Return the [X, Y] coordinate for the center point of the cell that contains the specified text.  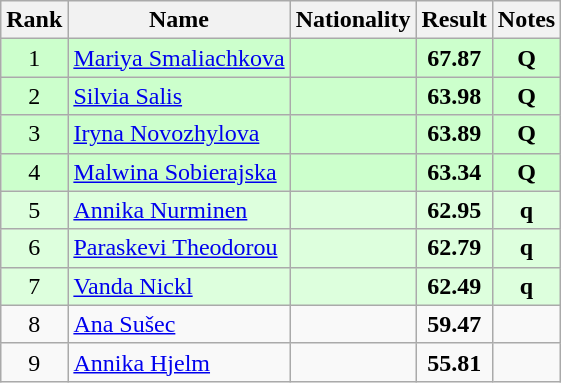
Malwina Sobierajska [179, 172]
Silvia Salis [179, 96]
63.98 [454, 96]
5 [34, 210]
9 [34, 362]
67.87 [454, 58]
Iryna Novozhylova [179, 134]
Annika Hjelm [179, 362]
Vanda Nickl [179, 286]
4 [34, 172]
62.95 [454, 210]
Paraskevi Theodorou [179, 248]
Notes [526, 20]
Annika Nurminen [179, 210]
Rank [34, 20]
Nationality [353, 20]
Result [454, 20]
8 [34, 324]
3 [34, 134]
Name [179, 20]
Ana Sušec [179, 324]
1 [34, 58]
59.47 [454, 324]
7 [34, 286]
2 [34, 96]
6 [34, 248]
55.81 [454, 362]
Mariya Smaliachkova [179, 58]
63.89 [454, 134]
63.34 [454, 172]
62.49 [454, 286]
62.79 [454, 248]
